Find where the given text appears and provide that cell's center as (x, y) coordinate. 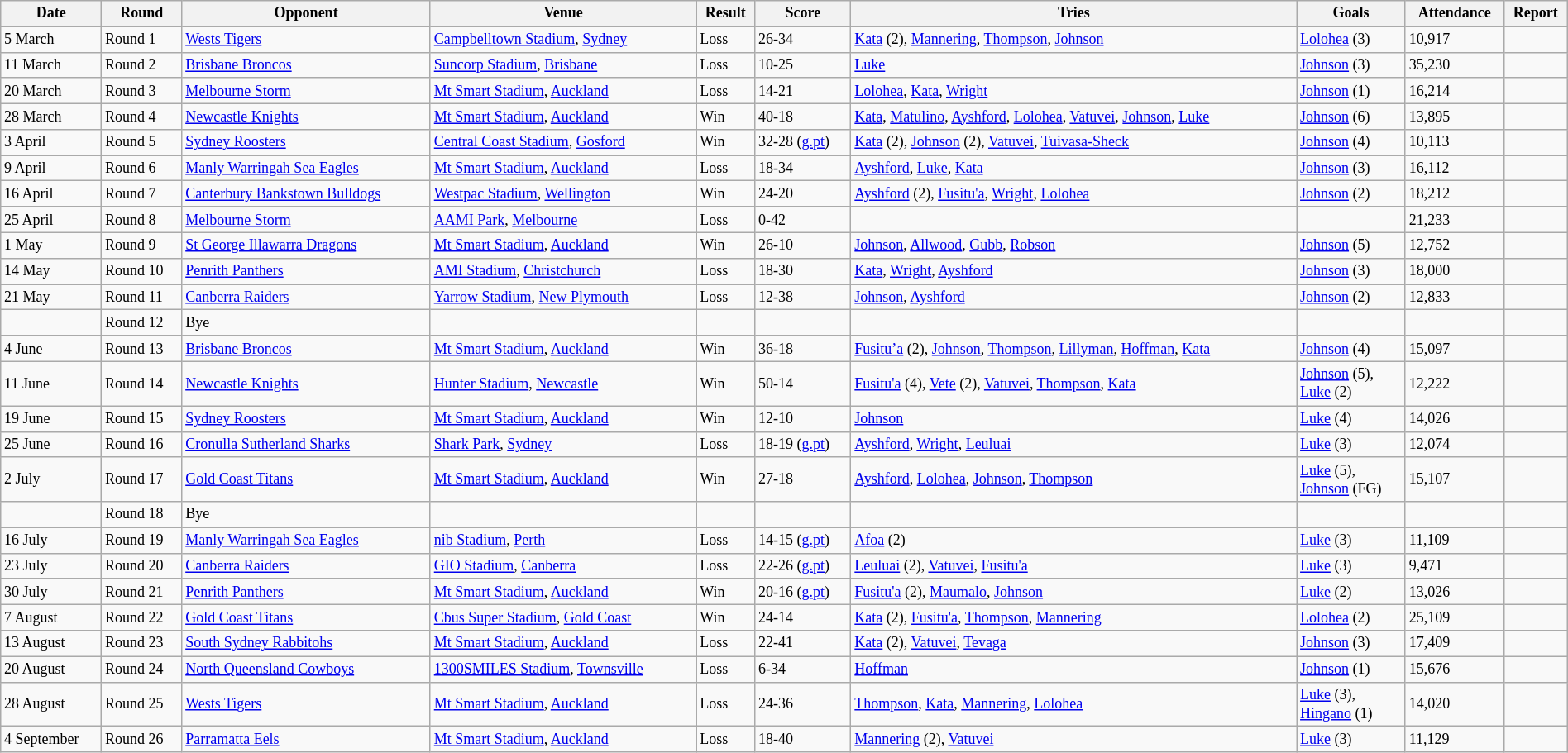
Round 7 (142, 193)
Johnson (6) (1351, 116)
St George Illawarra Dragons (306, 245)
Suncorp Stadium, Brisbane (562, 64)
28 March (51, 116)
4 June (51, 349)
Thompson, Kata, Mannering, Lolohea (1073, 704)
28 August (51, 704)
Johnson, Allwood, Gubb, Robson (1073, 245)
Round 21 (142, 592)
21 May (51, 298)
14-21 (803, 91)
11,109 (1454, 541)
Tries (1073, 13)
Leuluai (2), Vatuvei, Fusitu'a (1073, 565)
Johnson (5),Luke (2) (1351, 384)
Round 8 (142, 220)
14,020 (1454, 704)
Luke (1073, 64)
Luke (2) (1351, 592)
Ayshford, Wright, Leuluai (1073, 445)
20 August (51, 670)
9 April (51, 169)
South Sydney Rabbitohs (306, 643)
18,000 (1454, 271)
50-14 (803, 384)
Luke (5),Johnson (FG) (1351, 479)
Round 17 (142, 479)
Round (142, 13)
Kata, Matulino, Ayshford, Lolohea, Vatuvei, Johnson, Luke (1073, 116)
Result (726, 13)
20-16 (g.pt) (803, 592)
21,233 (1454, 220)
1300SMILES Stadium, Townsville (562, 670)
18,212 (1454, 193)
Round 20 (142, 565)
Kata (2), Johnson (2), Vatuvei, Tuivasa-Sheck (1073, 142)
3 April (51, 142)
Round 19 (142, 541)
Parramatta Eels (306, 739)
12,074 (1454, 445)
19 June (51, 418)
Mannering (2), Vatuvei (1073, 739)
Venue (562, 13)
22-41 (803, 643)
Round 6 (142, 169)
Round 1 (142, 40)
22-26 (g.pt) (803, 565)
Ayshford, Lolohea, Johnson, Thompson (1073, 479)
13,026 (1454, 592)
Kata (2), Vatuvei, Tevaga (1073, 643)
Score (803, 13)
Lolohea (2) (1351, 618)
Round 10 (142, 271)
Round 14 (142, 384)
Date (51, 13)
13,895 (1454, 116)
Johnson, Ayshford (1073, 298)
Ayshford, Luke, Kata (1073, 169)
23 July (51, 565)
12-10 (803, 418)
18-19 (g.pt) (803, 445)
16,214 (1454, 91)
Campbelltown Stadium, Sydney (562, 40)
Fusitu'a (2), Maumalo, Johnson (1073, 592)
15,676 (1454, 670)
Hoffman (1073, 670)
Round 22 (142, 618)
Kata (2), Fusitu'a, Thompson, Mannering (1073, 618)
AMI Stadium, Christchurch (562, 271)
Round 12 (142, 322)
11 June (51, 384)
30 July (51, 592)
0-42 (803, 220)
Goals (1351, 13)
Round 9 (142, 245)
Canterbury Bankstown Bulldogs (306, 193)
Ayshford (2), Fusitu'a, Wright, Lolohea (1073, 193)
Afoa (2) (1073, 541)
16 July (51, 541)
6-34 (803, 670)
AAMI Park, Melbourne (562, 220)
Round 18 (142, 514)
26-34 (803, 40)
2 July (51, 479)
Lolohea, Kata, Wright (1073, 91)
North Queensland Cowboys (306, 670)
14 May (51, 271)
27-18 (803, 479)
Luke (3),Hingano (1) (1351, 704)
Round 15 (142, 418)
Cbus Super Stadium, Gold Coast (562, 618)
Fusitu’a (2), Johnson, Thompson, Lillyman, Hoffman, Kata (1073, 349)
24-20 (803, 193)
7 August (51, 618)
Westpac Stadium, Wellington (562, 193)
Central Coast Stadium, Gosford (562, 142)
Report (1535, 13)
Johnson (1073, 418)
32-28 (g.pt) (803, 142)
25 June (51, 445)
Kata, Wright, Ayshford (1073, 271)
10,917 (1454, 40)
11,129 (1454, 739)
5 March (51, 40)
Kata (2), Mannering, Thompson, Johnson (1073, 40)
Round 13 (142, 349)
Fusitu'a (4), Vete (2), Vatuvei, Thompson, Kata (1073, 384)
Round 11 (142, 298)
11 March (51, 64)
Shark Park, Sydney (562, 445)
Lolohea (3) (1351, 40)
14-15 (g.pt) (803, 541)
14,026 (1454, 418)
40-18 (803, 116)
1 May (51, 245)
Johnson (5) (1351, 245)
15,107 (1454, 479)
10,113 (1454, 142)
Round 2 (142, 64)
35,230 (1454, 64)
Attendance (1454, 13)
Hunter Stadium, Newcastle (562, 384)
24-36 (803, 704)
Opponent (306, 13)
26-10 (803, 245)
12,833 (1454, 298)
Round 16 (142, 445)
12,752 (1454, 245)
18-40 (803, 739)
18-30 (803, 271)
Round 3 (142, 91)
Luke (4) (1351, 418)
20 March (51, 91)
12,222 (1454, 384)
10-25 (803, 64)
13 August (51, 643)
Round 4 (142, 116)
Yarrow Stadium, New Plymouth (562, 298)
Round 25 (142, 704)
Round 5 (142, 142)
Round 26 (142, 739)
Round 24 (142, 670)
25,109 (1454, 618)
36-18 (803, 349)
Cronulla Sutherland Sharks (306, 445)
17,409 (1454, 643)
18-34 (803, 169)
16 April (51, 193)
nib Stadium, Perth (562, 541)
4 September (51, 739)
25 April (51, 220)
12-38 (803, 298)
Round 23 (142, 643)
16,112 (1454, 169)
15,097 (1454, 349)
GIO Stadium, Canberra (562, 565)
24-14 (803, 618)
9,471 (1454, 565)
